Pinpoint the cell where the given text exists, returning its (X, Y) midpoint coordinate. 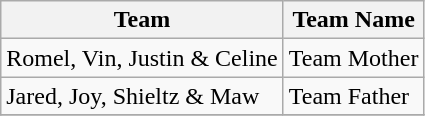
Jared, Joy, Shieltz & Maw (142, 96)
Romel, Vin, Justin & Celine (142, 58)
Team Name (354, 20)
Team Father (354, 96)
Team (142, 20)
Team Mother (354, 58)
